Detect which cell encompasses the target text, then output its (X, Y) center coordinate. 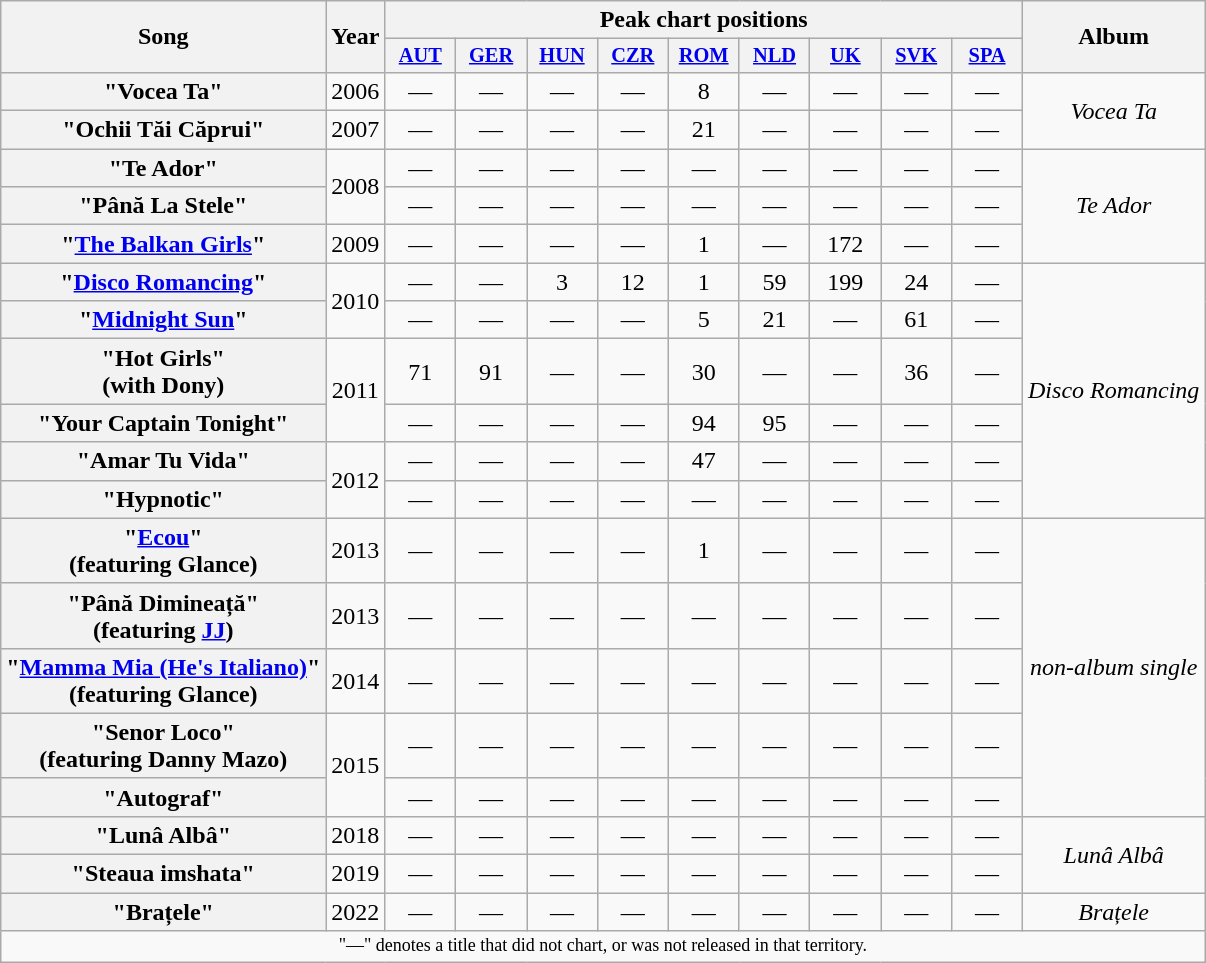
2018 (356, 835)
"Hot Girls" (with Dony) (164, 372)
2012 (356, 480)
2019 (356, 874)
Album (1114, 37)
Disco Romancing (1114, 390)
HUN (562, 56)
24 (916, 282)
"Amar Tu Vida" (164, 461)
2015 (356, 764)
2010 (356, 301)
2009 (356, 244)
59 (774, 282)
30 (704, 372)
36 (916, 372)
Te Ador (1114, 206)
"Steaua imshata" (164, 874)
8 (704, 91)
"—" denotes a title that did not chart, or was not released in that territory. (603, 946)
2011 (356, 390)
"Ochii Tăi Căprui" (164, 130)
91 (492, 372)
"Te Ador" (164, 168)
"Până Dimineață"(featuring JJ) (164, 616)
ROM (704, 56)
47 (704, 461)
2014 (356, 680)
Lunâ Albâ (1114, 854)
Year (356, 37)
"Mamma Mia (He's Italiano)"(featuring Glance) (164, 680)
Vocea Ta (1114, 110)
Brațele (1114, 912)
"Midnight Sun" (164, 320)
"Disco Romancing" (164, 282)
172 (846, 244)
2006 (356, 91)
"Your Captain Tonight" (164, 423)
2008 (356, 187)
AUT (420, 56)
non-album single (1114, 667)
71 (420, 372)
CZR (632, 56)
2022 (356, 912)
"Autograf" (164, 797)
NLD (774, 56)
2007 (356, 130)
61 (916, 320)
"Brațele" (164, 912)
3 (562, 282)
199 (846, 282)
UK (846, 56)
95 (774, 423)
5 (704, 320)
12 (632, 282)
"The Balkan Girls" (164, 244)
"Până La Stele" (164, 206)
Song (164, 37)
GER (492, 56)
SVK (916, 56)
"Lunâ Albâ" (164, 835)
94 (704, 423)
"Senor Loco"(featuring Danny Mazo) (164, 746)
SPA (988, 56)
"Ecou"(featuring Glance) (164, 550)
"Vocea Ta" (164, 91)
"Hypnotic" (164, 499)
Peak chart positions (704, 20)
